Find where the given text appears and provide that cell's center as (x, y) coordinate. 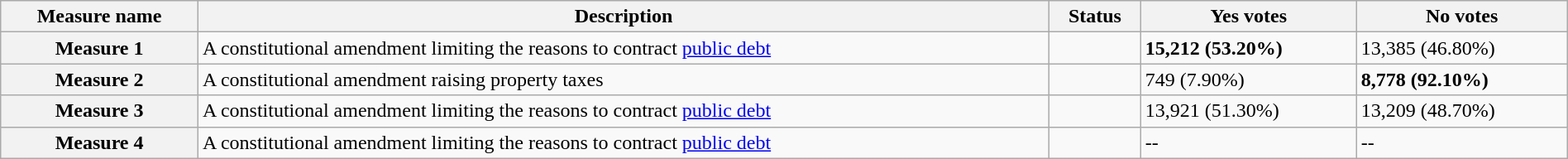
Yes votes (1249, 17)
A constitutional amendment raising property taxes (624, 79)
13,921 (51.30%) (1249, 111)
13,209 (48.70%) (1462, 111)
Measure 2 (99, 79)
8,778 (92.10%) (1462, 79)
Description (624, 17)
Measure 3 (99, 111)
15,212 (53.20%) (1249, 48)
Measure 4 (99, 142)
Measure 1 (99, 48)
Status (1095, 17)
No votes (1462, 17)
13,385 (46.80%) (1462, 48)
Measure name (99, 17)
749 (7.90%) (1249, 79)
